Detect which cell encompasses the target text, then output its (X, Y) center coordinate. 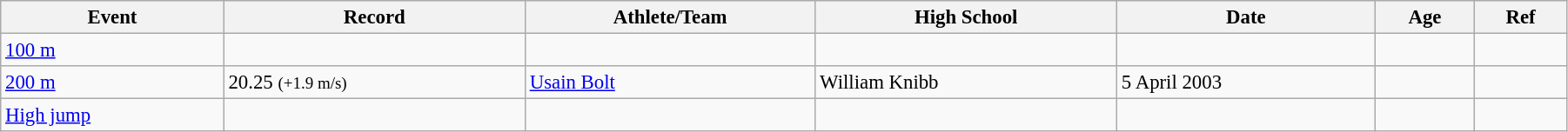
Date (1246, 17)
Usain Bolt (670, 82)
Event (112, 17)
5 April 2003 (1246, 82)
Record (374, 17)
High jump (112, 115)
100 m (112, 50)
High School (966, 17)
Athlete/Team (670, 17)
Age (1425, 17)
William Knibb (966, 82)
Ref (1521, 17)
20.25 (+1.9 m/s) (374, 82)
200 m (112, 82)
